Return (X, Y) of the center of cell containing provided text 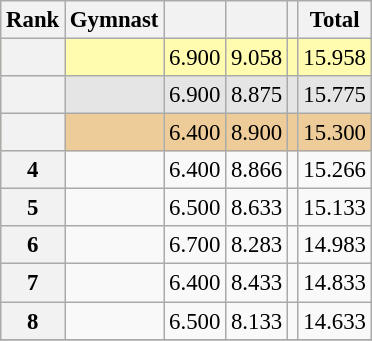
15.958 (334, 58)
9.058 (257, 58)
8 (33, 321)
6 (33, 245)
8.875 (257, 95)
8.433 (257, 283)
4 (33, 170)
8.866 (257, 170)
15.775 (334, 95)
15.133 (334, 208)
14.633 (334, 321)
15.266 (334, 170)
7 (33, 283)
5 (33, 208)
6.700 (195, 245)
Total (334, 20)
Gymnast (114, 20)
15.300 (334, 133)
8.633 (257, 208)
Rank (33, 20)
14.833 (334, 283)
8.133 (257, 321)
8.283 (257, 245)
8.900 (257, 133)
14.983 (334, 245)
